Provide the (X, Y) coordinate of the cell's center where the given text is located.  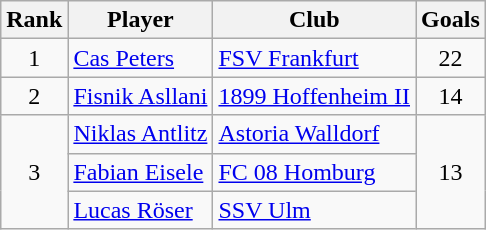
FSV Frankfurt (314, 58)
Goals (451, 20)
2 (34, 96)
Player (140, 20)
1899 Hoffenheim II (314, 96)
1 (34, 58)
Lucas Röser (140, 210)
FC 08 Homburg (314, 172)
Cas Peters (140, 58)
SSV Ulm (314, 210)
Niklas Antlitz (140, 134)
Astoria Walldorf (314, 134)
Fabian Eisele (140, 172)
3 (34, 172)
22 (451, 58)
13 (451, 172)
Rank (34, 20)
Club (314, 20)
Fisnik Asllani (140, 96)
14 (451, 96)
